Determine the (X, Y) coordinate at the center of the cell enclosing the given text.  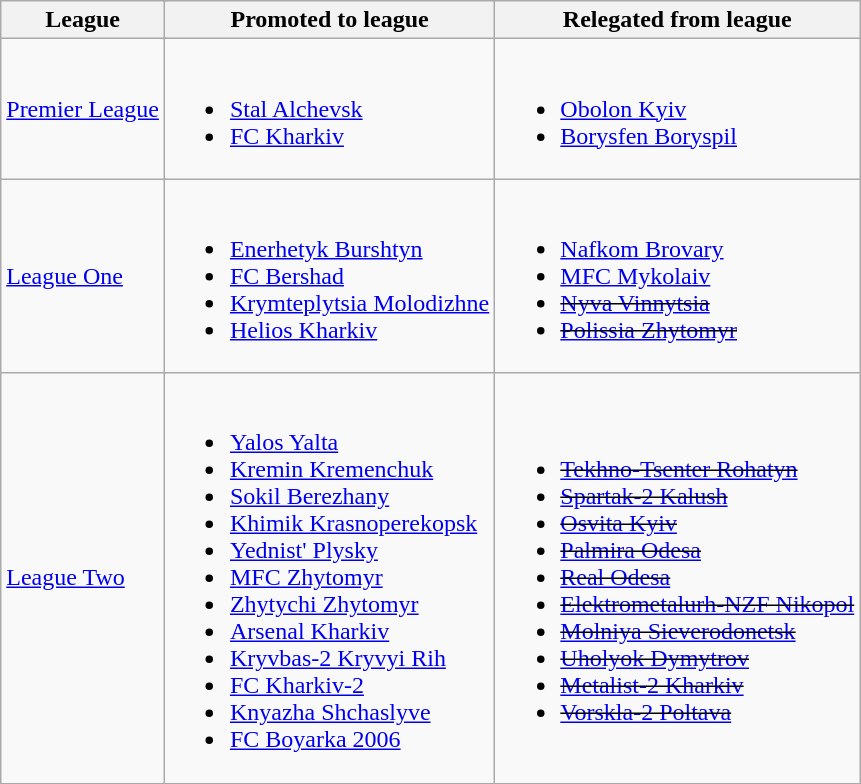
Nafkom BrovaryMFC MykolaivNyva VinnytsiaPolissia Zhytomyr (678, 276)
Premier League (83, 109)
Obolon KyivBorysfen Boryspil (678, 109)
Stal AlchevskFC Kharkiv (329, 109)
League One (83, 276)
Enerhetyk BurshtynFC BershadKrymteplytsia MolodizhneHelios Kharkiv (329, 276)
Relegated from league (678, 20)
League Two (83, 578)
Promoted to league (329, 20)
League (83, 20)
